Identify which cell holds the provided text, then report its [X, Y] central coordinate. 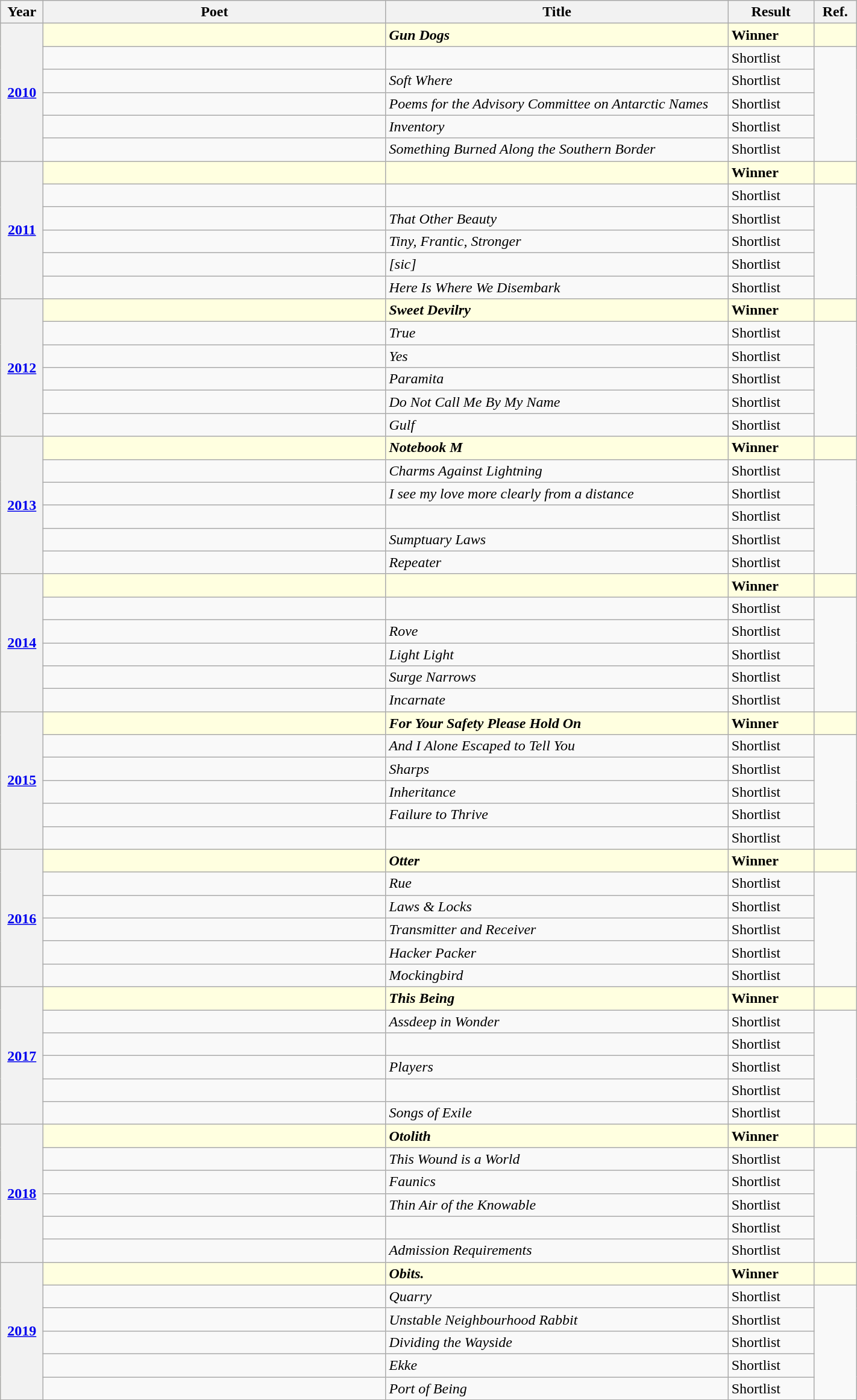
Rue [557, 884]
Repeater [557, 562]
[sic] [557, 264]
Sumptuary Laws [557, 539]
Transmitter and Receiver [557, 929]
2019 [22, 1331]
2014 [22, 642]
Ref. [835, 12]
For Your Safety Please Hold On [557, 723]
Here Is Where We Disembark [557, 287]
Poems for the Advisory Committee on Antarctic Names [557, 104]
Thin Air of the Knowable [557, 1205]
I see my love more clearly from a distance [557, 494]
2018 [22, 1193]
This Wound is a World [557, 1159]
Dividing the Wayside [557, 1342]
True [557, 333]
This Being [557, 998]
Title [557, 12]
Yes [557, 356]
Otolith [557, 1136]
2011 [22, 230]
2016 [22, 918]
Something Burned Along the Southern Border [557, 149]
Ekke [557, 1365]
Gun Dogs [557, 35]
2010 [22, 92]
Soft Where [557, 81]
Notebook M [557, 448]
Quarry [557, 1296]
Rove [557, 631]
Year [22, 12]
Inventory [557, 127]
Inheritance [557, 792]
2017 [22, 1055]
Players [557, 1067]
2012 [22, 368]
Sharps [557, 769]
Assdeep in Wonder [557, 1022]
Faunics [557, 1182]
Port of Being [557, 1388]
Obits. [557, 1273]
Tiny, Frantic, Stronger [557, 241]
Otter [557, 861]
Do Not Call Me By My Name [557, 402]
Mockingbird [557, 975]
That Other Beauty [557, 218]
Sweet Devilry [557, 310]
Poet [215, 12]
Light Light [557, 654]
Hacker Packer [557, 952]
And I Alone Escaped to Tell You [557, 746]
Songs of Exile [557, 1113]
Laws & Locks [557, 906]
Gulf [557, 425]
2015 [22, 780]
Charms Against Lightning [557, 471]
Surge Narrows [557, 677]
Result [771, 12]
Admission Requirements [557, 1251]
Paramita [557, 379]
Failure to Thrive [557, 815]
Incarnate [557, 700]
2013 [22, 505]
Unstable Neighbourhood Rabbit [557, 1319]
